Search for the cell housing the specified text and yield its [X, Y] center coordinate. 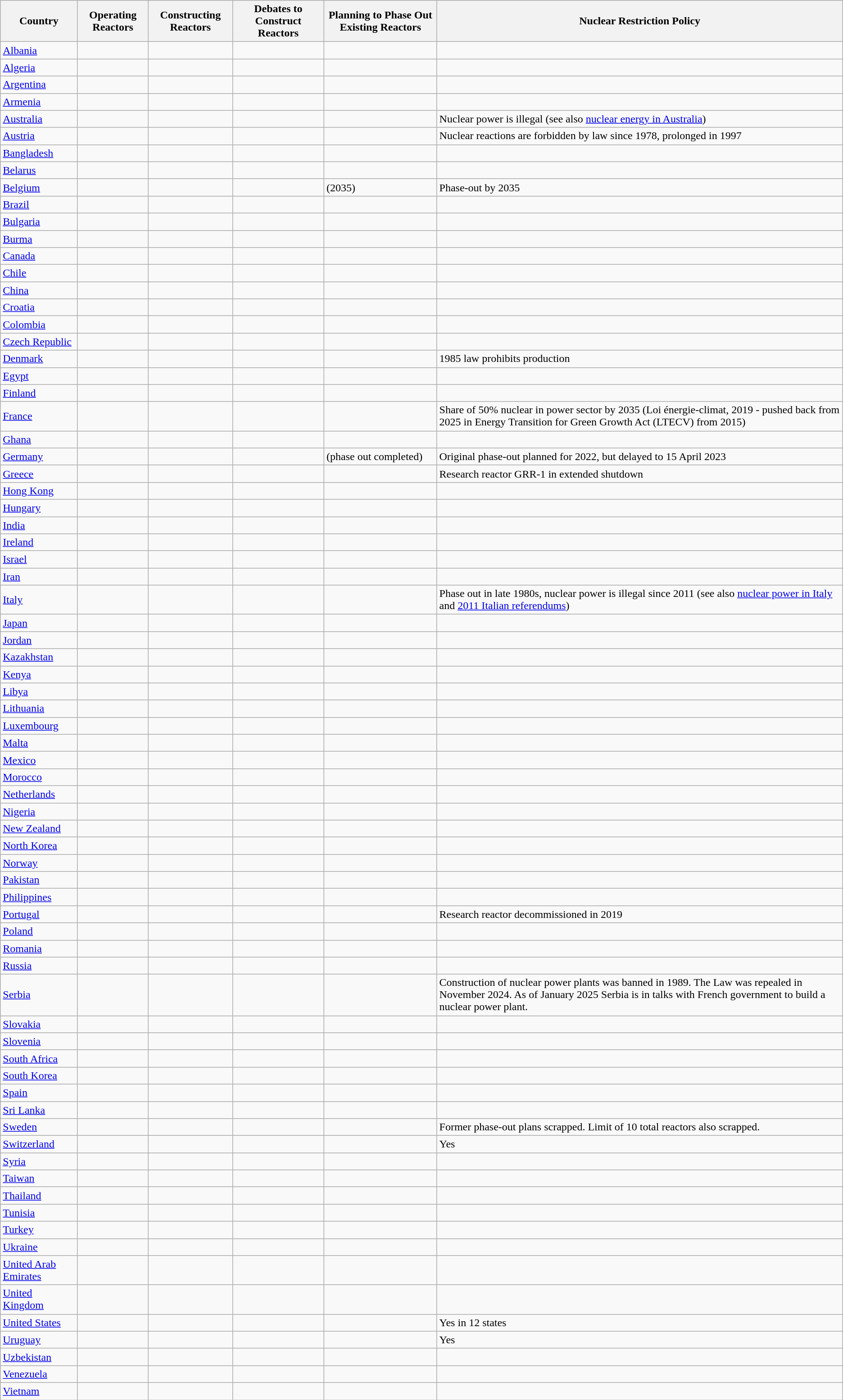
Nuclear reactions are forbidden by law since 1978, prolonged in 1997 [639, 136]
Yes in 12 states [639, 1323]
United Arab Emirates [39, 1270]
Serbia [39, 995]
Turkey [39, 1230]
Spain [39, 1093]
Belarus [39, 170]
Slovenia [39, 1041]
Syria [39, 1161]
Constructing Reactors [190, 21]
Slovakia [39, 1024]
Italy [39, 600]
Lithuania [39, 709]
Philippines [39, 897]
Phase-out by 2035 [639, 187]
Egypt [39, 376]
Pakistan [39, 880]
Research reactor decommissioned in 2019 [639, 914]
Armenia [39, 102]
Bulgaria [39, 221]
China [39, 290]
Thailand [39, 1196]
(2035) [380, 187]
Chile [39, 273]
Greece [39, 474]
Colombia [39, 325]
Sweden [39, 1127]
Croatia [39, 307]
Bangladesh [39, 153]
1985 law prohibits production [639, 359]
France [39, 416]
Romania [39, 948]
Mexico [39, 760]
(phase out completed) [380, 456]
Tunisia [39, 1213]
Taiwan [39, 1179]
Morocco [39, 777]
Algeria [39, 68]
Norway [39, 863]
Kazakhstan [39, 657]
Operating Reactors [113, 21]
India [39, 525]
Vietnam [39, 1391]
United States [39, 1323]
Research reactor GRR-1 in extended shutdown [639, 474]
Albania [39, 50]
Switzerland [39, 1144]
Luxembourg [39, 726]
United Kingdom [39, 1299]
Malta [39, 743]
Belgium [39, 187]
Jordan [39, 640]
Iran [39, 577]
Libya [39, 691]
Denmark [39, 359]
Former phase-out plans scrapped. Limit of 10 total reactors also scrapped. [639, 1127]
Russia [39, 966]
Japan [39, 623]
Nuclear power is illegal (see also nuclear energy in Australia) [639, 119]
Ukraine [39, 1247]
Israel [39, 560]
Austria [39, 136]
Uruguay [39, 1340]
Ireland [39, 542]
Brazil [39, 204]
Netherlands [39, 794]
Kenya [39, 674]
Debates to Construct Reactors [278, 21]
New Zealand [39, 829]
Canada [39, 256]
Venezuela [39, 1374]
Planning to Phase Out Existing Reactors [380, 21]
Uzbekistan [39, 1357]
Sri Lanka [39, 1110]
Original phase-out planned for 2022, but delayed to 15 April 2023 [639, 456]
Hong Kong [39, 491]
Nuclear Restriction Policy [639, 21]
Finland [39, 393]
Country [39, 21]
Argentina [39, 85]
Czech Republic [39, 342]
South Korea [39, 1075]
Poland [39, 931]
Germany [39, 456]
Portugal [39, 914]
Phase out in late 1980s, nuclear power is illegal since 2011 (see also nuclear power in Italy and 2011 Italian referendums) [639, 600]
South Africa [39, 1058]
Hungary [39, 508]
North Korea [39, 846]
Australia [39, 119]
Burma [39, 239]
Nigeria [39, 812]
Ghana [39, 439]
